Capture the cell that displays the provided text and extract its (x, y) central coordinate. 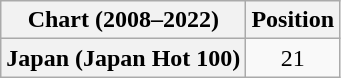
Position (293, 20)
21 (293, 58)
Japan (Japan Hot 100) (124, 58)
Chart (2008–2022) (124, 20)
